Determine the (x, y) coordinate at the center of the cell enclosing the given text.  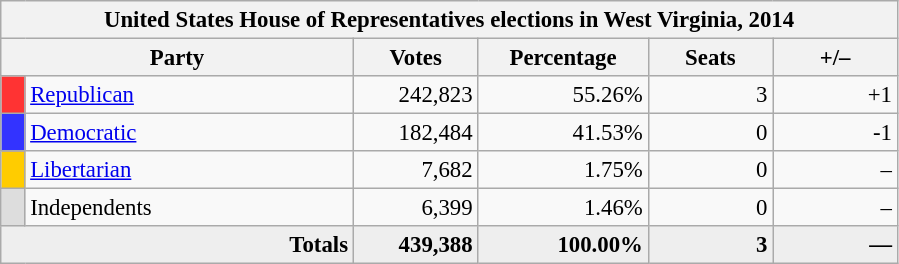
1.75% (563, 170)
— (836, 245)
Party (178, 58)
1.46% (563, 208)
182,484 (416, 133)
Seats (710, 58)
Totals (178, 245)
-1 (836, 133)
Libertarian (189, 170)
United States House of Representatives elections in West Virginia, 2014 (450, 20)
242,823 (416, 95)
439,388 (416, 245)
7,682 (416, 170)
+/– (836, 58)
6,399 (416, 208)
55.26% (563, 95)
Republican (189, 95)
+1 (836, 95)
Percentage (563, 58)
Independents (189, 208)
100.00% (563, 245)
Votes (416, 58)
41.53% (563, 133)
Democratic (189, 133)
